Locate the cell with the specified text and output its (X, Y) center coordinate. 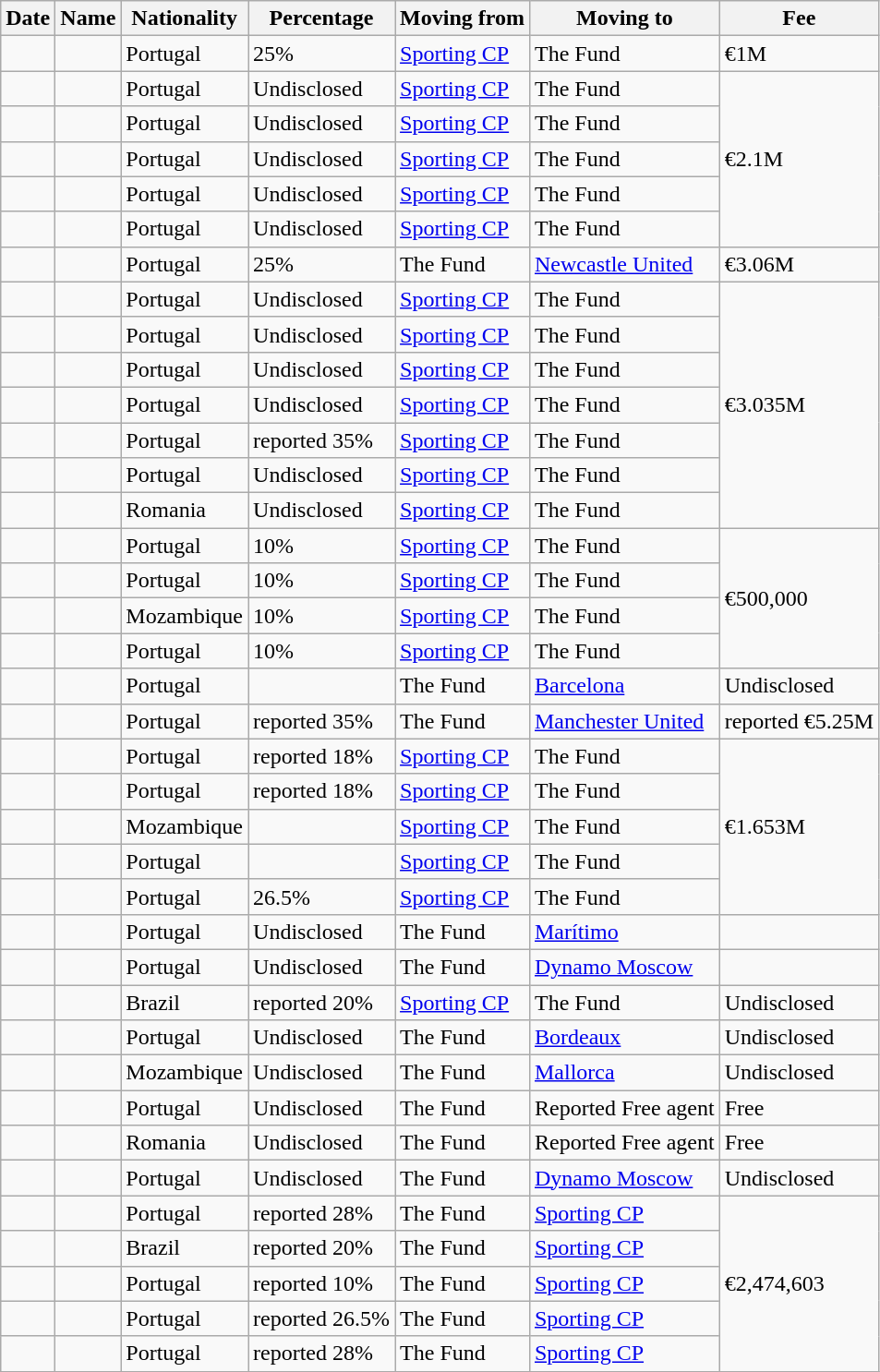
Moving to (624, 18)
€3.035M (799, 404)
Barcelona (624, 686)
Fee (799, 18)
reported 10% (321, 1283)
€1M (799, 54)
Name (89, 18)
Bordeaux (624, 1038)
€2,474,603 (799, 1283)
Manchester United (624, 721)
€2.1M (799, 159)
Mallorca (624, 1073)
€1.653M (799, 826)
€3.06M (799, 264)
reported 26.5% (321, 1318)
reported €5.25M (799, 721)
Marítimo (624, 932)
Newcastle United (624, 264)
26.5% (321, 897)
Moving from (463, 18)
€500,000 (799, 598)
Nationality (185, 18)
Percentage (321, 18)
Date (28, 18)
